Output the [x, y] coordinate of the center of the cell containing the given text.  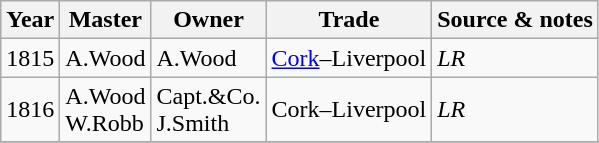
Master [106, 20]
Trade [349, 20]
1816 [30, 110]
Year [30, 20]
A.WoodW.Robb [106, 110]
Owner [208, 20]
Capt.&Co.J.Smith [208, 110]
1815 [30, 58]
Source & notes [516, 20]
